Pinpoint the cell where the given text exists, returning its [X, Y] midpoint coordinate. 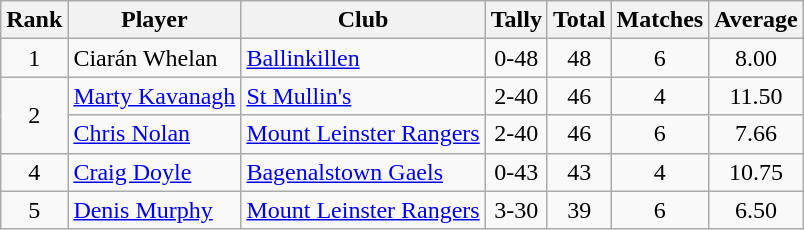
Total [579, 20]
Matches [660, 20]
7.66 [756, 134]
5 [34, 210]
39 [579, 210]
0-43 [516, 172]
Denis Murphy [154, 210]
10.75 [756, 172]
Marty Kavanagh [154, 96]
Tally [516, 20]
48 [579, 58]
Average [756, 20]
3-30 [516, 210]
1 [34, 58]
Craig Doyle [154, 172]
Chris Nolan [154, 134]
Ciarán Whelan [154, 58]
Ballinkillen [363, 58]
Rank [34, 20]
6.50 [756, 210]
Bagenalstown Gaels [363, 172]
Player [154, 20]
2 [34, 115]
Club [363, 20]
8.00 [756, 58]
0-48 [516, 58]
43 [579, 172]
11.50 [756, 96]
St Mullin's [363, 96]
